Return the [X, Y] coordinate for the center point of the cell that contains the specified text.  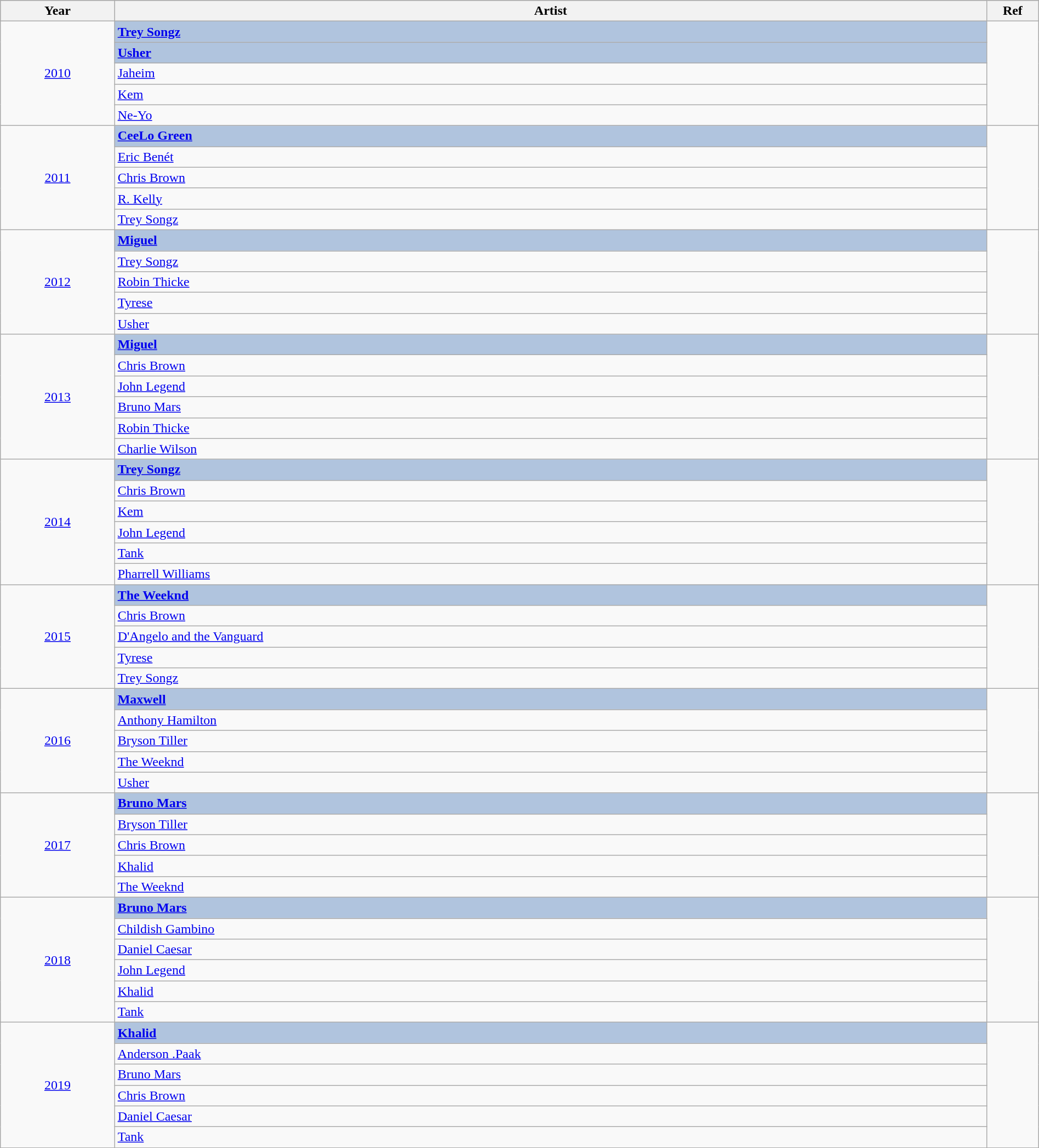
2010 [58, 73]
2015 [58, 636]
2014 [58, 522]
Ne-Yo [550, 115]
2016 [58, 741]
R. Kelly [550, 198]
Anderson .Paak [550, 1054]
2018 [58, 959]
2012 [58, 282]
Charlie Wilson [550, 449]
2011 [58, 178]
2013 [58, 397]
Jaheim [550, 73]
D'Angelo and the Vanguard [550, 637]
Artist [550, 11]
Year [58, 11]
Ref [1013, 11]
CeeLo Green [550, 136]
2019 [58, 1085]
Anthony Hamilton [550, 720]
Eric Benét [550, 157]
2017 [58, 845]
Maxwell [550, 699]
Childish Gambino [550, 929]
Pharrell Williams [550, 574]
